Search for the cell housing the specified text and yield its [x, y] center coordinate. 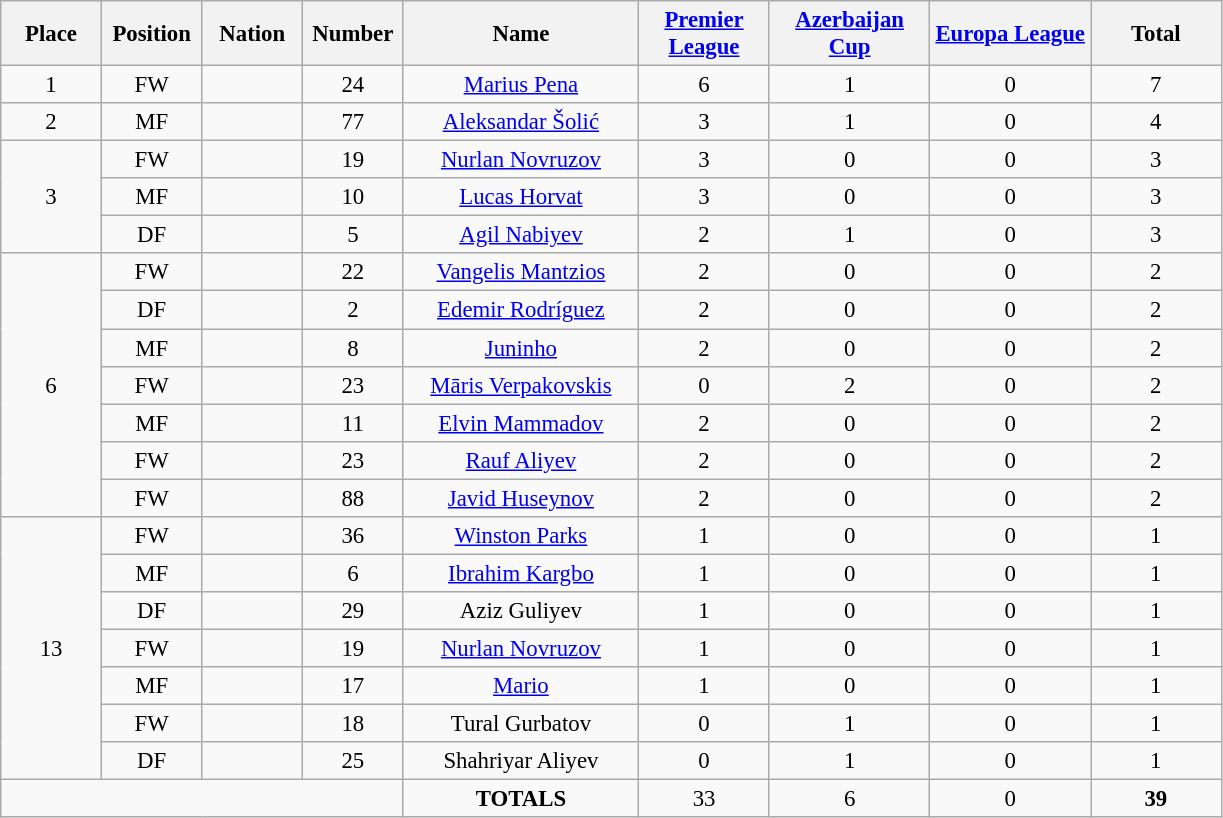
29 [354, 611]
11 [354, 423]
Lucas Horvat [521, 197]
Edemir Rodríguez [521, 310]
Number [354, 34]
Place [52, 34]
Māris Verpakovskis [521, 385]
Nation [252, 34]
25 [354, 761]
Winston Parks [521, 536]
22 [354, 273]
Ibrahim Kargbo [521, 573]
18 [354, 724]
36 [354, 536]
Name [521, 34]
10 [354, 197]
88 [354, 498]
Premier League [704, 34]
Tural Gurbatov [521, 724]
Aziz Guliyev [521, 611]
Total [1156, 34]
Aleksandar Šolić [521, 122]
17 [354, 686]
Marius Pena [521, 85]
8 [354, 348]
5 [354, 235]
Azerbaijan Cup [850, 34]
39 [1156, 799]
Juninho [521, 348]
Shahriyar Aliyev [521, 761]
13 [52, 648]
33 [704, 799]
7 [1156, 85]
Vangelis Mantzios [521, 273]
Elvin Mammadov [521, 423]
24 [354, 85]
Europa League [1010, 34]
Agil Nabiyev [521, 235]
77 [354, 122]
TOTALS [521, 799]
4 [1156, 122]
Javid Huseynov [521, 498]
Mario [521, 686]
Rauf Aliyev [521, 460]
Position [152, 34]
